Extract the [x, y] coordinate from the center of the cell holding the provided text.  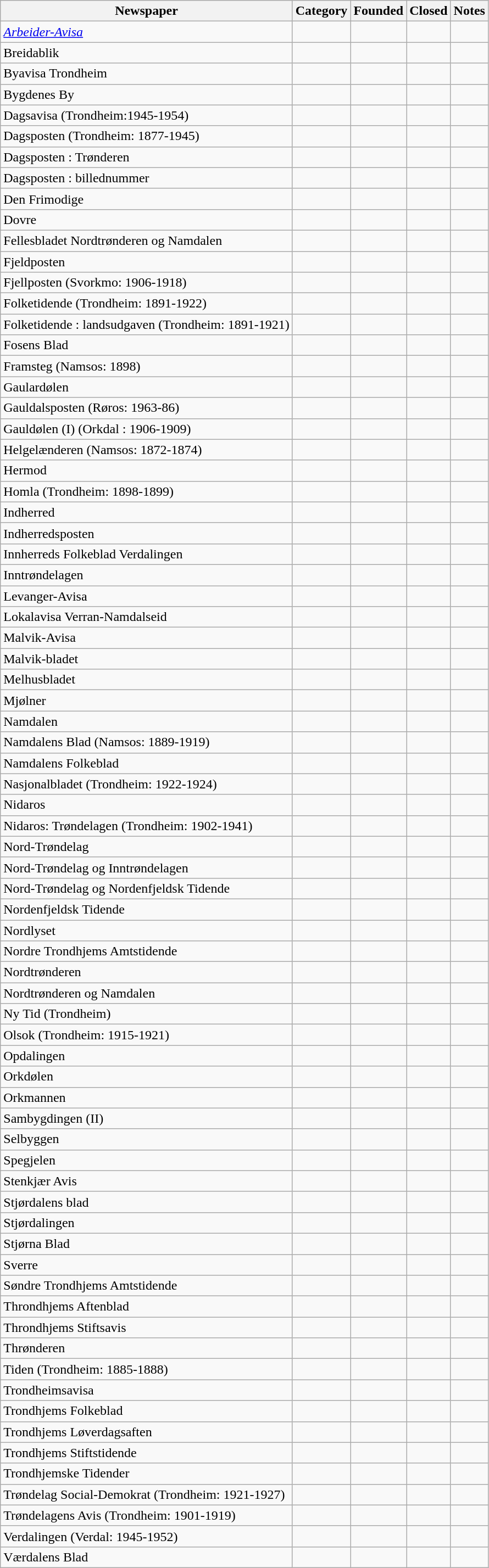
Verdalingen (Verdal: 1945-1952) [146, 1536]
Olsok (Trondheim: 1915-1921) [146, 1035]
Nordtrønderen [146, 972]
Thrønderen [146, 1348]
Hermod [146, 471]
Melhusbladet [146, 680]
Framsteg (Namsos: 1898) [146, 366]
Nordenfjeldsk Tidende [146, 909]
Indherredsposten [146, 533]
Malvik-Avisa [146, 638]
Den Frimodige [146, 199]
Orkdølen [146, 1077]
Dagsposten : Trønderen [146, 157]
Ny Tid (Trondheim) [146, 1014]
Nordre Trondhjems Amtstidende [146, 951]
Namdalens Blad (Namsos: 1889-1919) [146, 742]
Inntrøndelagen [146, 575]
Throndhjems Stiftsavis [146, 1328]
Levanger-Avisa [146, 596]
Fjeldposten [146, 262]
Innherreds Folkeblad Verdalingen [146, 554]
Tiden (Trondheim: 1885-1888) [146, 1369]
Nordtrønderen og Namdalen [146, 993]
Spegjelen [146, 1160]
Arbeider-Avisa [146, 32]
Namdalen [146, 721]
Trøndelag Social-Demokrat (Trondheim: 1921-1927) [146, 1494]
Breidablik [146, 53]
Newspaper [146, 11]
Stjørdalingen [146, 1223]
Bygdenes By [146, 94]
Trondhjems Folkeblad [146, 1411]
Sverre [146, 1264]
Category [321, 11]
Nord-Trøndelag og Nordenfjeldsk Tidende [146, 888]
Malvik-bladet [146, 659]
Dagsposten (Trondheim: 1877-1945) [146, 136]
Dagsavisa (Trondheim:1945-1954) [146, 115]
Fellesbladet Nordtrønderen og Namdalen [146, 240]
Trondhjems Løverdagsaften [146, 1432]
Closed [429, 11]
Opdalingen [146, 1056]
Namdalens Folkeblad [146, 763]
Nord-Trøndelag og Inntrøndelagen [146, 867]
Mjølner [146, 701]
Værdalens Blad [146, 1557]
Nasjonalbladet (Trondheim: 1922-1924) [146, 784]
Selbyggen [146, 1139]
Stjørna Blad [146, 1244]
Indherred [146, 512]
Dovre [146, 220]
Trøndelagens Avis (Trondheim: 1901-1919) [146, 1515]
Folketidende : landsudgaven (Trondheim: 1891-1921) [146, 324]
Orkmannen [146, 1097]
Fjellposten (Svorkmo: 1906-1918) [146, 283]
Søndre Trondhjems Amtstidende [146, 1286]
Sambygdingen (II) [146, 1118]
Nord-Trøndelag [146, 847]
Lokalavisa Verran-Namdalseid [146, 617]
Trondheimsavisa [146, 1390]
Helgelænderen (Namsos: 1872-1874) [146, 450]
Stjørdalens blad [146, 1202]
Trondhjems Stiftstidende [146, 1453]
Nordlyset [146, 931]
Dagsposten : billednummer [146, 178]
Trondhjemske Tidender [146, 1474]
Byavisa Trondheim [146, 74]
Stenkjær Avis [146, 1181]
Fosens Blad [146, 345]
Gaulardølen [146, 387]
Homla (Trondheim: 1898-1899) [146, 491]
Founded [379, 11]
Gauldølen (I) (Orkdal : 1906-1909) [146, 429]
Nidaros: Trøndelagen (Trondheim: 1902-1941) [146, 826]
Notes [469, 11]
Folketidende (Trondheim: 1891-1922) [146, 304]
Gauldalsposten (Røros: 1963-86) [146, 408]
Nidaros [146, 805]
Throndhjems Aftenblad [146, 1307]
